Identify which cell holds the provided text, then report its [x, y] central coordinate. 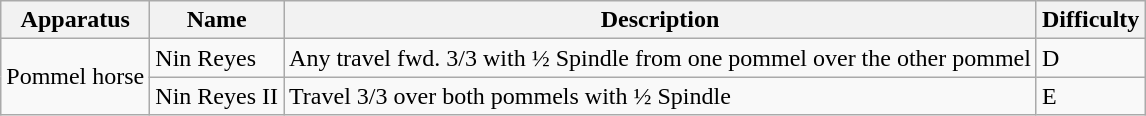
Apparatus [76, 20]
Nin Reyes [217, 58]
Difficulty [1090, 20]
D [1090, 58]
Travel 3/3 over both pommels with ½ Spindle [660, 96]
Name [217, 20]
Description [660, 20]
Pommel horse [76, 77]
E [1090, 96]
Nin Reyes II [217, 96]
Any travel fwd. 3/3 with ½ Spindle from one pommel over the other pommel [660, 58]
